Search for the cell housing the specified text and yield its [X, Y] center coordinate. 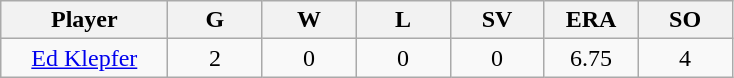
SO [685, 20]
6.75 [591, 58]
L [403, 20]
G [215, 20]
ERA [591, 20]
Ed Klepfer [84, 58]
4 [685, 58]
2 [215, 58]
SV [497, 20]
Player [84, 20]
W [309, 20]
